Return (x, y) of the center of cell containing provided text 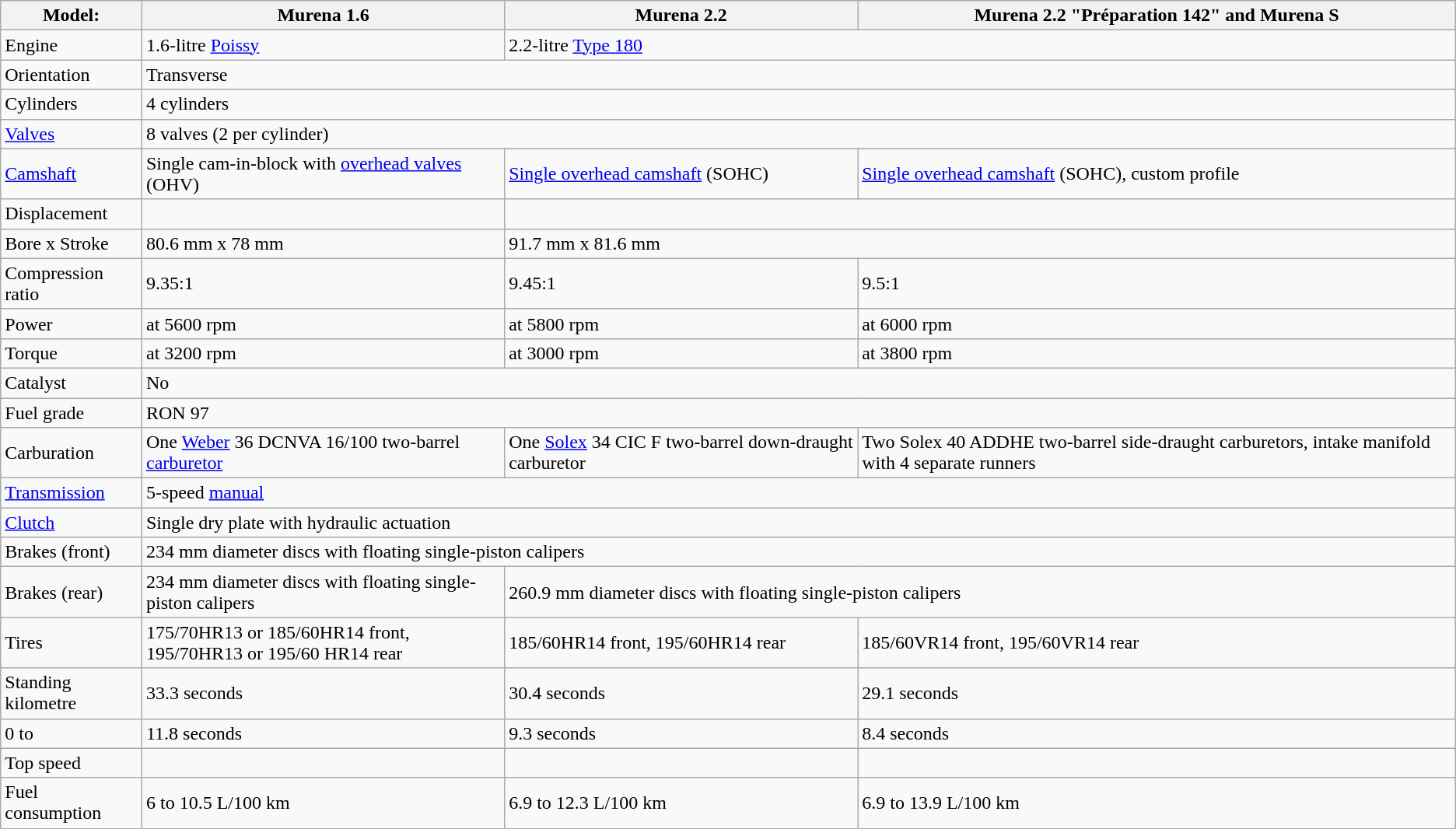
11.8 seconds (323, 733)
Transmission (72, 493)
4 cylinders (798, 104)
Orientation (72, 75)
Cylinders (72, 104)
0 to (72, 733)
Camshaft (72, 174)
175/70HR13 or 185/60HR14 front, 195/70HR13 or 195/60 HR14 rear (323, 642)
Single dry plate with hydraulic actuation (798, 523)
5-speed manual (798, 493)
Compression ratio (72, 283)
2.2-litre Type 180 (980, 45)
at 6000 rpm (1157, 324)
Power (72, 324)
One Solex 34 CIC F two-barrel down-draught carburetor (681, 453)
Transverse (798, 75)
Valves (72, 134)
1.6-litre Poissy (323, 45)
260.9 mm diameter discs with floating single-piston calipers (980, 593)
Single overhead camshaft (SOHC), custom profile (1157, 174)
Engine (72, 45)
8 valves (2 per cylinder) (798, 134)
Tires (72, 642)
91.7 mm x 81.6 mm (980, 243)
Standing kilometre (72, 694)
at 5600 rpm (323, 324)
Displacement (72, 214)
30.4 seconds (681, 694)
9.5:1 (1157, 283)
Brakes (rear) (72, 593)
Single overhead camshaft (SOHC) (681, 174)
Murena 2.2 "Préparation 142" and Murena S (1157, 16)
Murena 2.2 (681, 16)
at 3800 rpm (1157, 353)
Murena 1.6 (323, 16)
185/60HR14 front, 195/60HR14 rear (681, 642)
80.6 mm x 78 mm (323, 243)
at 5800 rpm (681, 324)
Model: (72, 16)
at 3000 rpm (681, 353)
Catalyst (72, 383)
8.4 seconds (1157, 733)
Top speed (72, 763)
9.3 seconds (681, 733)
185/60VR14 front, 195/60VR14 rear (1157, 642)
Torque (72, 353)
33.3 seconds (323, 694)
6.9 to 12.3 L/100 km (681, 803)
29.1 seconds (1157, 694)
Brakes (front) (72, 552)
Clutch (72, 523)
Fuel consumption (72, 803)
6 to 10.5 L/100 km (323, 803)
No (798, 383)
Carburation (72, 453)
Two Solex 40 ADDHE two-barrel side-draught carburetors, intake manifold with 4 separate runners (1157, 453)
9.35:1 (323, 283)
Bore x Stroke (72, 243)
6.9 to 13.9 L/100 km (1157, 803)
Single cam-in-block with overhead valves (OHV) (323, 174)
at 3200 rpm (323, 353)
One Weber 36 DCNVA 16/100 two-barrel carburetor (323, 453)
Fuel grade (72, 413)
RON 97 (798, 413)
9.45:1 (681, 283)
